Pinpoint the cell where the given text exists, returning its (X, Y) midpoint coordinate. 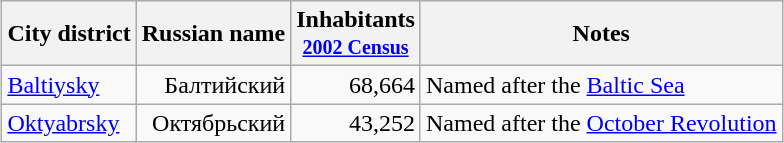
Балтийский (213, 85)
Named after the October Revolution (601, 123)
Октябрьский (213, 123)
68,664 (356, 85)
Oktyabrsky (69, 123)
Named after the Baltic Sea (601, 85)
43,252 (356, 123)
City district (69, 34)
Inhabitants2002 Census (356, 34)
Baltiysky (69, 85)
Notes (601, 34)
Russian name (213, 34)
